Determine the [x, y] coordinate at the center of the cell enclosing the given text.  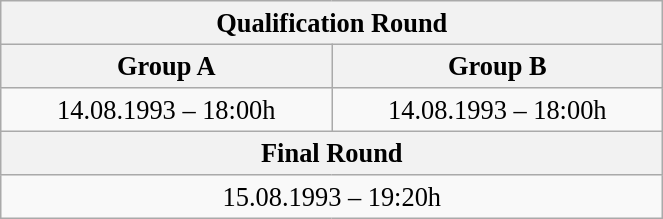
Group A [166, 66]
Qualification Round [332, 22]
15.08.1993 – 19:20h [332, 197]
Group B [498, 66]
Final Round [332, 153]
